Capture the cell that displays the provided text and extract its (x, y) central coordinate. 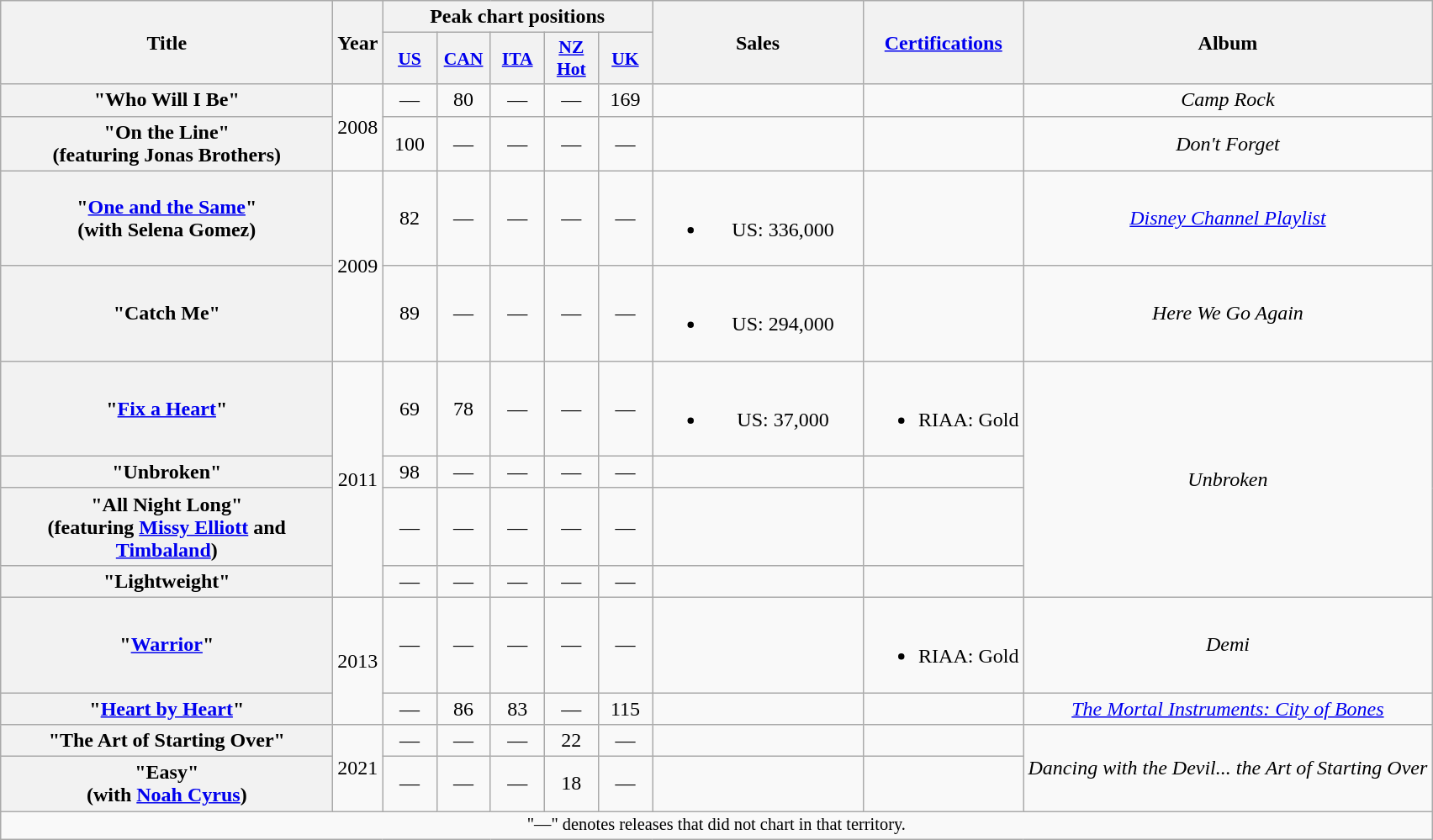
2013 (358, 661)
"Who Will I Be" (167, 100)
"—" denotes releases that did not chart in that territory. (716, 826)
86 (463, 709)
100 (410, 143)
2008 (358, 128)
"Heart by Heart" (167, 709)
Dancing with the Devil... the Art of Starting Over (1228, 769)
89 (410, 313)
2009 (358, 266)
The Mortal Instruments: City of Bones (1228, 709)
Unbroken (1228, 479)
"On the Line"(featuring Jonas Brothers) (167, 143)
78 (463, 409)
169 (625, 100)
83 (517, 709)
US: 37,000 (759, 409)
NZHot (571, 59)
69 (410, 409)
Sales (759, 42)
Title (167, 42)
"Catch Me" (167, 313)
US: 294,000 (759, 313)
Year (358, 42)
CAN (463, 59)
18 (571, 784)
Demi (1228, 644)
"The Art of Starting Over" (167, 741)
2011 (358, 479)
Here We Go Again (1228, 313)
Album (1228, 42)
"All Night Long"(featuring Missy Elliott and Timbaland) (167, 526)
98 (410, 472)
Camp Rock (1228, 100)
115 (625, 709)
ITA (517, 59)
Don't Forget (1228, 143)
"One and the Same"(with Selena Gomez) (167, 219)
"Lightweight" (167, 581)
22 (571, 741)
UK (625, 59)
"Easy"(with Noah Cyrus) (167, 784)
US (410, 59)
"Fix a Heart" (167, 409)
US: 336,000 (759, 219)
80 (463, 100)
Certifications (944, 42)
2021 (358, 769)
"Unbroken" (167, 472)
"Warrior" (167, 644)
Disney Channel Playlist (1228, 219)
82 (410, 219)
Peak chart positions (518, 17)
